Extract the [X, Y] coordinate from the center of the cell holding the provided text.  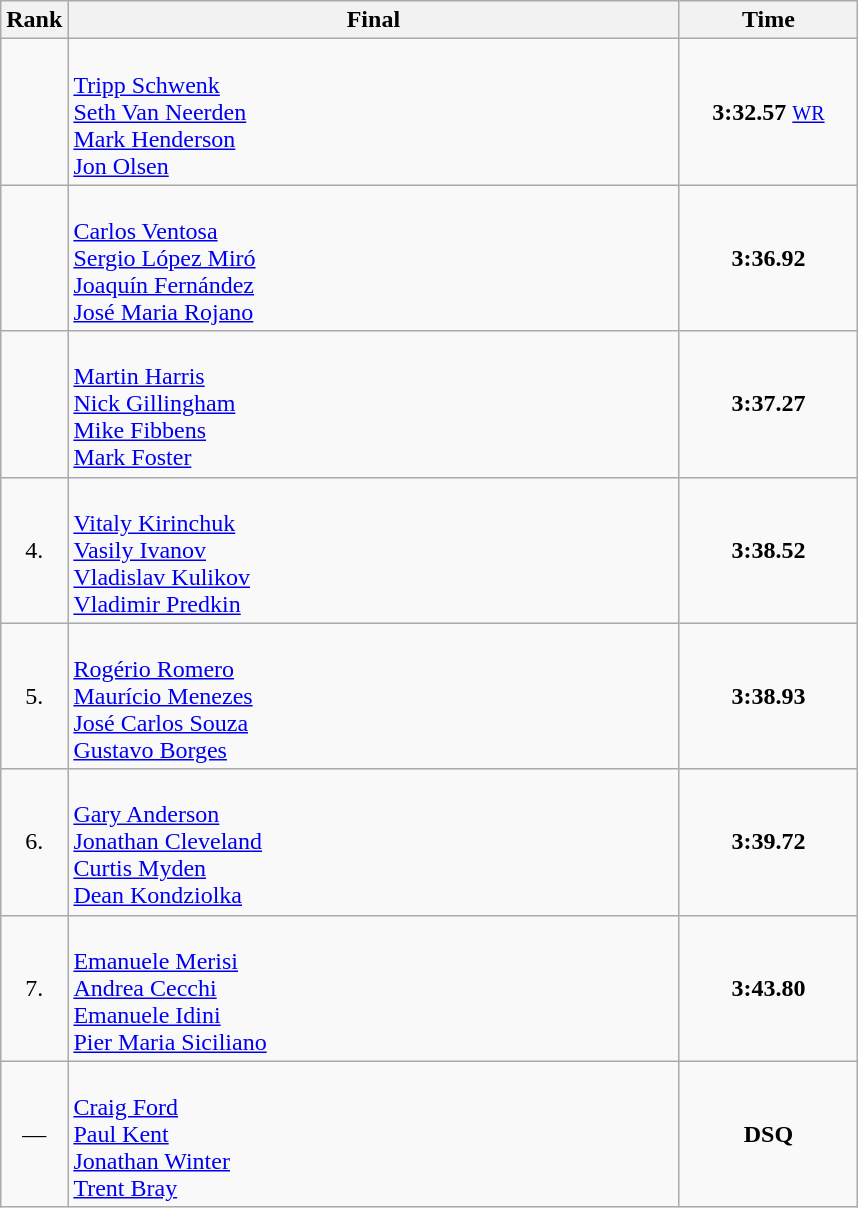
3:38.93 [768, 696]
Gary AndersonJonathan ClevelandCurtis MydenDean Kondziolka [374, 842]
6. [34, 842]
Martin HarrisNick GillinghamMike FibbensMark Foster [374, 404]
3:32.57 WR [768, 112]
3:39.72 [768, 842]
Vitaly KirinchukVasily IvanovVladislav KulikovVladimir Predkin [374, 550]
Rank [34, 20]
3:37.27 [768, 404]
4. [34, 550]
Tripp SchwenkSeth Van NeerdenMark HendersonJon Olsen [374, 112]
3:43.80 [768, 988]
Rogério RomeroMaurício MenezesJosé Carlos SouzaGustavo Borges [374, 696]
7. [34, 988]
Emanuele MerisiAndrea CecchiEmanuele IdiniPier Maria Siciliano [374, 988]
Craig FordPaul KentJonathan WinterTrent Bray [374, 1134]
Final [374, 20]
Time [768, 20]
5. [34, 696]
3:38.52 [768, 550]
3:36.92 [768, 258]
DSQ [768, 1134]
— [34, 1134]
Carlos VentosaSergio López MiróJoaquín FernándezJosé Maria Rojano [374, 258]
